Provide the [x, y] coordinate of the cell's center where the given text is located.  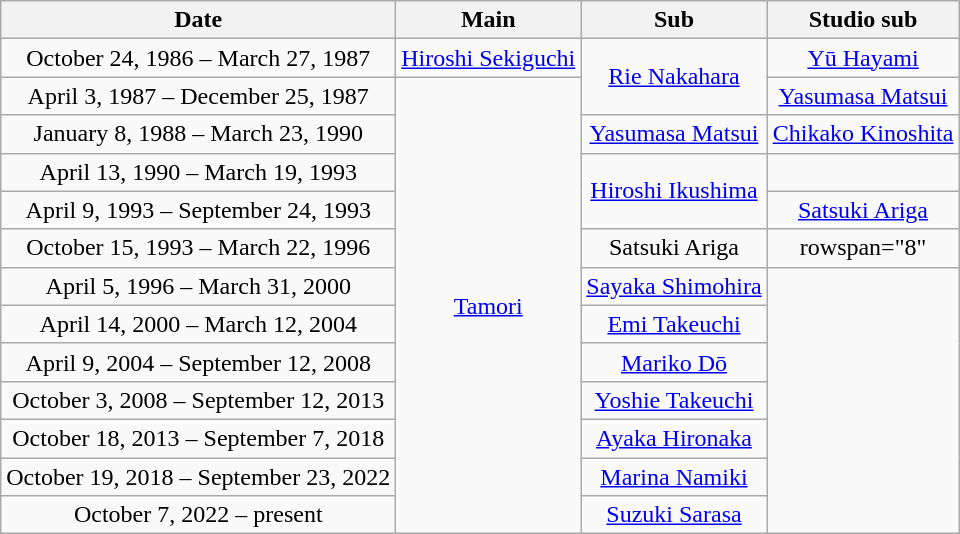
Emi Takeuchi [674, 324]
Hiroshi Sekiguchi [488, 58]
April 14, 2000 – March 12, 2004 [198, 324]
October 15, 1993 – March 22, 1996 [198, 248]
April 3, 1987 – December 25, 1987 [198, 96]
January 8, 1988 – March 23, 1990 [198, 134]
April 5, 1996 – March 31, 2000 [198, 286]
April 13, 1990 – March 19, 1993 [198, 172]
April 9, 2004 – September 12, 2008 [198, 362]
Date [198, 20]
Ayaka Hironaka [674, 438]
October 24, 1986 – March 27, 1987 [198, 58]
October 19, 2018 – September 23, 2022 [198, 477]
Hiroshi Ikushima [674, 191]
Rie Nakahara [674, 77]
Yoshie Takeuchi [674, 400]
Tamori [488, 306]
Studio sub [863, 20]
Yū Hayami [863, 58]
October 3, 2008 – September 12, 2013 [198, 400]
Sub [674, 20]
rowspan="8" [863, 248]
October 7, 2022 – present [198, 515]
April 9, 1993 – September 24, 1993 [198, 210]
Sayaka Shimohira [674, 286]
Marina Namiki [674, 477]
Mariko Dō [674, 362]
Main [488, 20]
Suzuki Sarasa [674, 515]
Chikako Kinoshita [863, 134]
October 18, 2013 – September 7, 2018 [198, 438]
